Locate the cell with the specified text and output its [x, y] center coordinate. 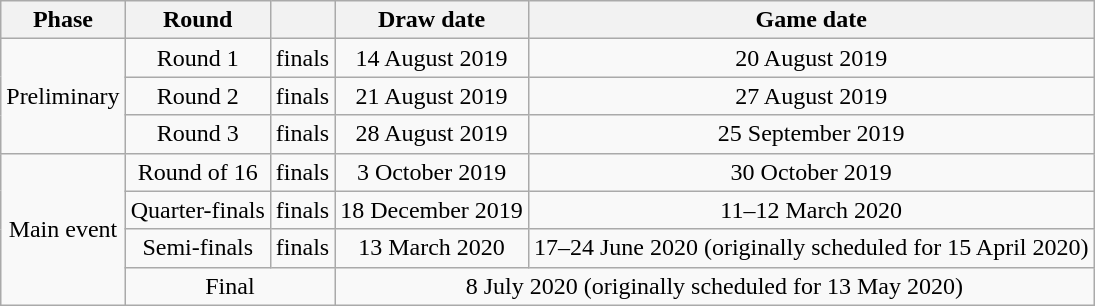
18 December 2019 [432, 210]
28 August 2019 [432, 134]
Quarter-finals [198, 210]
25 September 2019 [811, 134]
Final [230, 286]
27 August 2019 [811, 96]
Draw date [432, 20]
14 August 2019 [432, 58]
20 August 2019 [811, 58]
Main event [63, 229]
Preliminary [63, 96]
8 July 2020 (originally scheduled for 13 May 2020) [714, 286]
11–12 March 2020 [811, 210]
17–24 June 2020 (originally scheduled for 15 April 2020) [811, 248]
30 October 2019 [811, 172]
Phase [63, 20]
Game date [811, 20]
Round 1 [198, 58]
Round 2 [198, 96]
Semi-finals [198, 248]
3 October 2019 [432, 172]
Round [198, 20]
Round of 16 [198, 172]
21 August 2019 [432, 96]
Round 3 [198, 134]
13 March 2020 [432, 248]
